Capture the cell that displays the provided text and extract its [x, y] central coordinate. 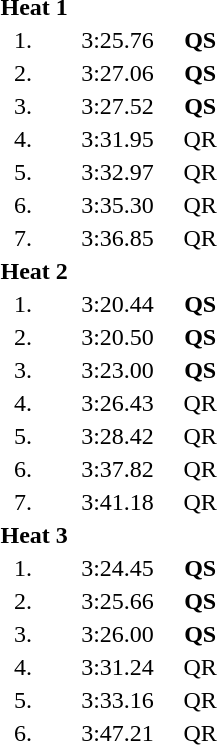
3:25.66 [118, 601]
3:24.45 [118, 568]
3:36.85 [118, 238]
3:41.18 [118, 502]
3:28.42 [118, 436]
3:23.00 [118, 370]
3:26.00 [118, 634]
3:31.24 [118, 667]
3:32.97 [118, 172]
3:35.30 [118, 205]
3:20.44 [118, 304]
3:26.43 [118, 403]
3:37.82 [118, 469]
3:20.50 [118, 337]
3:27.06 [118, 73]
3:25.76 [118, 40]
3:31.95 [118, 139]
3:27.52 [118, 106]
3:33.16 [118, 700]
